Return [X, Y] of the center of cell containing provided text 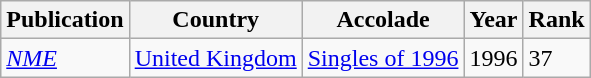
Rank [556, 20]
Singles of 1996 [383, 58]
United Kingdom [216, 58]
1996 [494, 58]
Country [216, 20]
NME [65, 58]
37 [556, 58]
Accolade [383, 20]
Publication [65, 20]
Year [494, 20]
